Search for the cell housing the specified text and yield its (X, Y) center coordinate. 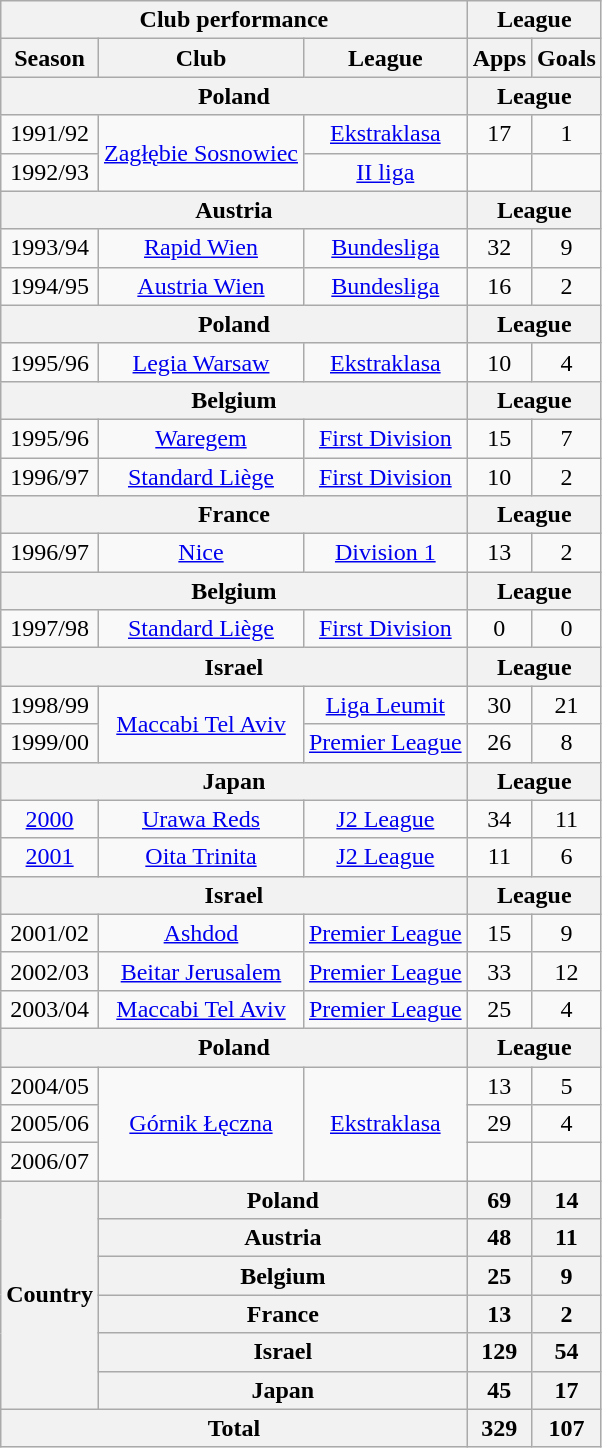
Oita Trinita (200, 857)
1999/00 (50, 743)
1997/98 (50, 629)
2001 (50, 857)
16 (499, 286)
107 (567, 1428)
32 (499, 248)
1992/93 (50, 172)
1 (567, 134)
1993/94 (50, 248)
26 (499, 743)
II liga (385, 172)
Legia Warsaw (200, 362)
8 (567, 743)
Country (50, 1295)
Division 1 (385, 553)
54 (567, 1352)
1991/92 (50, 134)
21 (567, 705)
30 (499, 705)
Liga Leumit (385, 705)
2005/06 (50, 1124)
14 (567, 1200)
Waregem (200, 438)
6 (567, 857)
2004/05 (50, 1085)
1994/95 (50, 286)
7 (567, 438)
48 (499, 1238)
Ashdod (200, 933)
34 (499, 819)
Club performance (234, 20)
1998/99 (50, 705)
2001/02 (50, 933)
Club (200, 58)
Rapid Wien (200, 248)
Total (234, 1428)
12 (567, 971)
2006/07 (50, 1162)
Season (50, 58)
329 (499, 1428)
Zagłębie Sosnowiec (200, 153)
2003/04 (50, 1009)
Beitar Jerusalem (200, 971)
69 (499, 1200)
2000 (50, 819)
Nice (200, 553)
Goals (567, 58)
Austria Wien (200, 286)
129 (499, 1352)
2002/03 (50, 971)
Górnik Łęczna (200, 1123)
33 (499, 971)
5 (567, 1085)
45 (499, 1390)
Urawa Reds (200, 819)
Apps (499, 58)
29 (499, 1124)
